Return [x, y] of the center of cell containing provided text 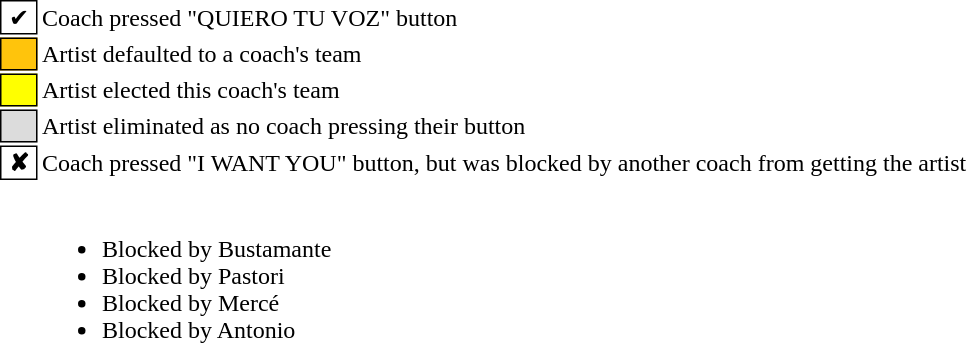
Artist elected this coach's team [504, 90]
Artist defaulted to a coach's team [504, 54]
✘ [19, 163]
Coach pressed "QUIERO TU VOZ" button [504, 17]
Coach pressed "I WANT YOU" button, but was blocked by another coach from getting the artist [504, 163]
Artist eliminated as no coach pressing their button [504, 126]
✔ [19, 17]
